Scan for the cell matching the given text and deliver its (x, y) coordinate at center. 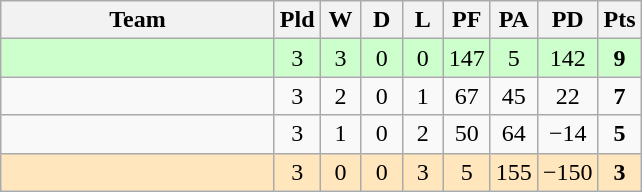
Pts (620, 20)
22 (568, 96)
W (340, 20)
Team (138, 20)
147 (466, 58)
PF (466, 20)
PA (514, 20)
Pld (297, 20)
64 (514, 134)
PD (568, 20)
50 (466, 134)
45 (514, 96)
−150 (568, 172)
67 (466, 96)
9 (620, 58)
7 (620, 96)
−14 (568, 134)
155 (514, 172)
142 (568, 58)
L (422, 20)
D (382, 20)
